Determine the (x, y) coordinate at the center of the cell enclosing the given text.  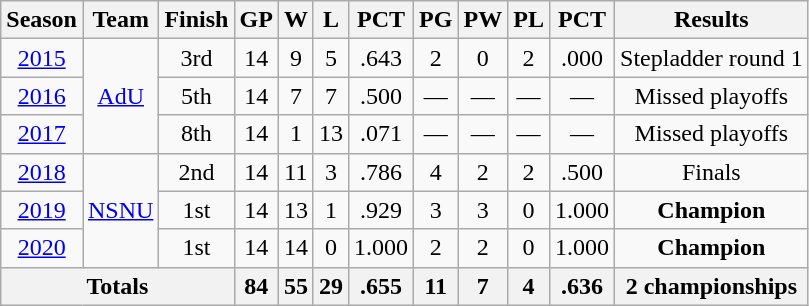
2016 (42, 96)
29 (330, 286)
PW (483, 20)
.786 (382, 172)
55 (296, 286)
.655 (382, 286)
84 (256, 286)
Results (712, 20)
Stepladder round 1 (712, 58)
2015 (42, 58)
PG (436, 20)
5th (196, 96)
2nd (196, 172)
GP (256, 20)
5 (330, 58)
2 championships (712, 286)
.071 (382, 134)
W (296, 20)
9 (296, 58)
.636 (582, 286)
Team (120, 20)
.929 (382, 210)
Finals (712, 172)
2018 (42, 172)
3rd (196, 58)
L (330, 20)
.643 (382, 58)
2017 (42, 134)
Season (42, 20)
2020 (42, 248)
AdU (120, 96)
8th (196, 134)
NSNU (120, 210)
Finish (196, 20)
Totals (118, 286)
.000 (582, 58)
2019 (42, 210)
PL (529, 20)
